Output the [x, y] coordinate of the center of the cell containing the given text.  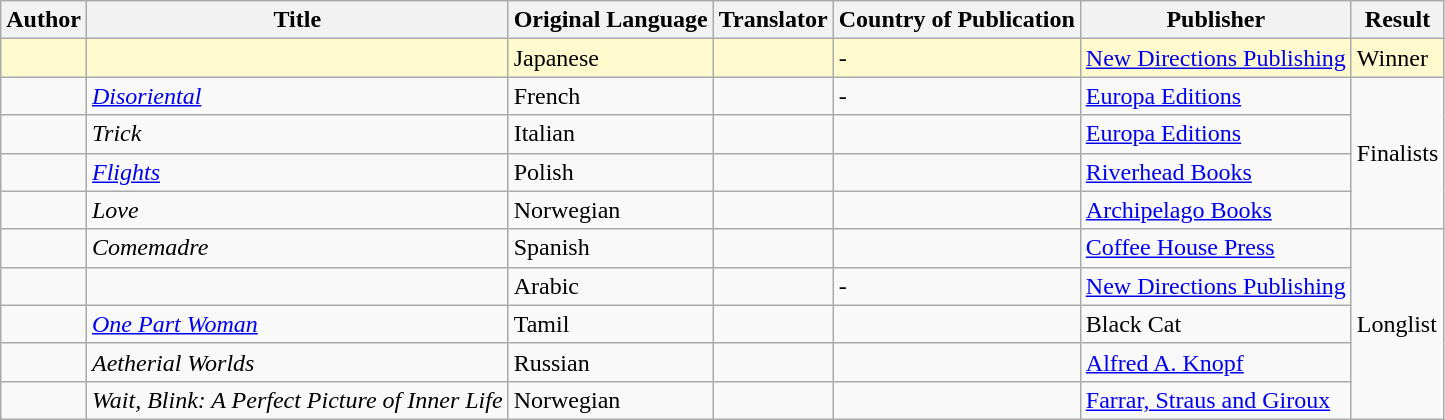
Title [297, 20]
Love [297, 210]
Coffee House Press [1216, 248]
One Part Woman [297, 324]
Result [1397, 20]
Translator [773, 20]
Japanese [610, 58]
Publisher [1216, 20]
Black Cat [1216, 324]
Archipelago Books [1216, 210]
Comemadre [297, 248]
French [610, 96]
Polish [610, 172]
Flights [297, 172]
Winner [1397, 58]
Wait, Blink: A Perfect Picture of Inner Life [297, 400]
Disoriental [297, 96]
Riverhead Books [1216, 172]
Longlist [1397, 324]
Tamil [610, 324]
Arabic [610, 286]
Alfred A. Knopf [1216, 362]
Original Language [610, 20]
Spanish [610, 248]
Farrar, Straus and Giroux [1216, 400]
Country of Publication [956, 20]
Italian [610, 134]
Aetherial Worlds [297, 362]
Author [44, 20]
Trick [297, 134]
Finalists [1397, 153]
Russian [610, 362]
